Capture the cell that displays the provided text and extract its [x, y] central coordinate. 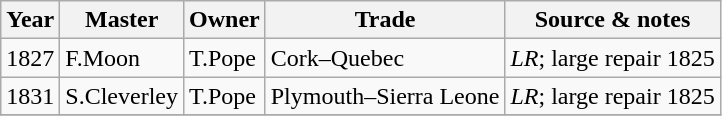
Source & notes [612, 20]
1827 [30, 58]
1831 [30, 96]
Owner [225, 20]
F.Moon [122, 58]
Year [30, 20]
Cork–Quebec [385, 58]
Plymouth–Sierra Leone [385, 96]
Master [122, 20]
S.Cleverley [122, 96]
Trade [385, 20]
